Extract the [X, Y] coordinate from the center of the cell holding the provided text.  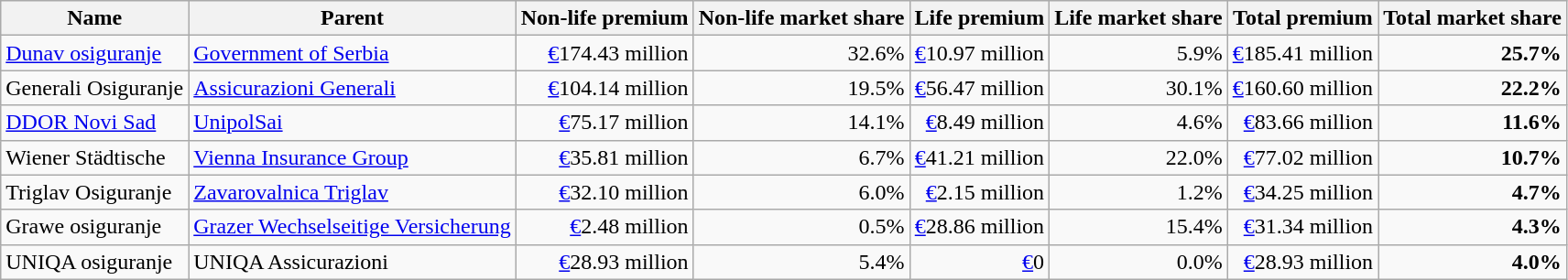
22.0% [1139, 157]
4.7% [1473, 192]
19.5% [801, 88]
€83.66 million [1302, 123]
Generali Osiguranje [95, 88]
Grawe osiguranje [95, 227]
10.7% [1473, 157]
€41.21 million [980, 157]
4.0% [1473, 262]
Life premium [980, 18]
25.7% [1473, 53]
30.1% [1139, 88]
0.0% [1139, 262]
UNIQA osiguranje [95, 262]
Assicurazioni Generali [352, 88]
5.4% [801, 262]
€56.47 million [980, 88]
4.6% [1139, 123]
15.4% [1139, 227]
Dunav osiguranje [95, 53]
Vienna Insurance Group [352, 157]
14.1% [801, 123]
Total market share [1473, 18]
Non-life market share [801, 18]
€75.17 million [604, 123]
6.0% [801, 192]
Zavarovalnica Triglav [352, 192]
€8.49 million [980, 123]
0.5% [801, 227]
Name [95, 18]
Grazer Wechselseitige Versicherung [352, 227]
11.6% [1473, 123]
€2.48 million [604, 227]
€28.86 million [980, 227]
Triglav Osiguranje [95, 192]
22.2% [1473, 88]
32.6% [801, 53]
5.9% [1139, 53]
Wiener Städtische [95, 157]
6.7% [801, 157]
Parent [352, 18]
€35.81 million [604, 157]
€160.60 million [1302, 88]
€10.97 million [980, 53]
€185.41 million [1302, 53]
€77.02 million [1302, 157]
€104.14 million [604, 88]
UnipolSai [352, 123]
DDOR Novi Sad [95, 123]
Life market share [1139, 18]
1.2% [1139, 192]
€174.43 million [604, 53]
Total premium [1302, 18]
UNIQA Assicurazioni [352, 262]
€34.25 million [1302, 192]
€31.34 million [1302, 227]
Government of Serbia [352, 53]
€2.15 million [980, 192]
€0 [980, 262]
Non-life premium [604, 18]
€32.10 million [604, 192]
4.3% [1473, 227]
